Locate the cell with the specified text and output its (X, Y) center coordinate. 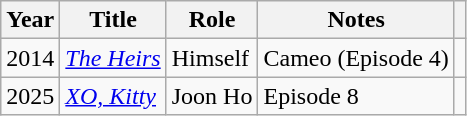
Role (212, 20)
Notes (356, 20)
The Heirs (113, 58)
Cameo (Episode 4) (356, 58)
Episode 8 (356, 96)
2014 (30, 58)
Joon Ho (212, 96)
XO, Kitty (113, 96)
Year (30, 20)
2025 (30, 96)
Title (113, 20)
Himself (212, 58)
